Provide the [X, Y] coordinate of the cell's center where the given text is located.  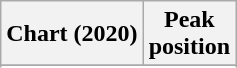
Chart (2020) [72, 34]
Peakposition [189, 34]
